Search for the cell housing the specified text and yield its (X, Y) center coordinate. 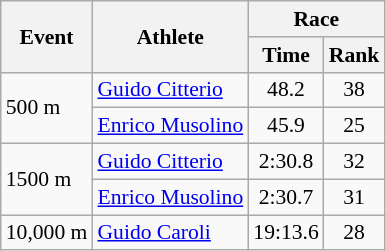
28 (354, 233)
25 (354, 126)
Time (286, 55)
10,000 m (47, 233)
Rank (354, 55)
19:13.6 (286, 233)
Guido Caroli (170, 233)
500 m (47, 108)
1500 m (47, 180)
48.2 (286, 90)
2:30.8 (286, 162)
Event (47, 36)
32 (354, 162)
31 (354, 197)
38 (354, 90)
Race (316, 19)
45.9 (286, 126)
2:30.7 (286, 197)
Athlete (170, 36)
